From the cell containing the given text, extract its center point as (X, Y) coordinate. 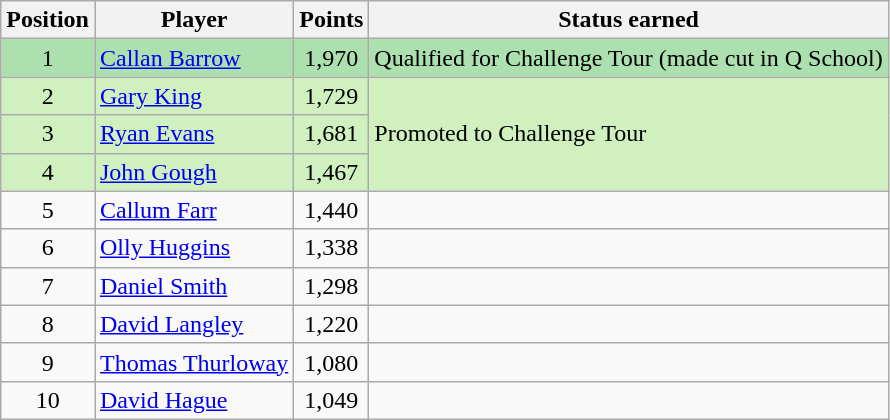
9 (48, 362)
1,467 (332, 172)
2 (48, 96)
1,080 (332, 362)
4 (48, 172)
3 (48, 134)
7 (48, 286)
Player (194, 20)
Position (48, 20)
1,681 (332, 134)
Qualified for Challenge Tour (made cut in Q School) (628, 58)
Olly Huggins (194, 248)
1,970 (332, 58)
1 (48, 58)
1,338 (332, 248)
David Langley (194, 324)
Callum Farr (194, 210)
Ryan Evans (194, 134)
Points (332, 20)
Thomas Thurloway (194, 362)
Callan Barrow (194, 58)
Gary King (194, 96)
6 (48, 248)
John Gough (194, 172)
1,049 (332, 400)
Daniel Smith (194, 286)
Promoted to Challenge Tour (628, 134)
Status earned (628, 20)
1,729 (332, 96)
1,220 (332, 324)
David Hague (194, 400)
1,298 (332, 286)
8 (48, 324)
1,440 (332, 210)
10 (48, 400)
5 (48, 210)
